Search for the cell housing the specified text and yield its [x, y] center coordinate. 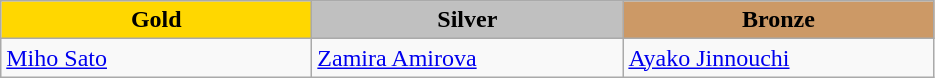
Gold [156, 20]
Zamira Amirova [468, 58]
Silver [468, 20]
Ayako Jinnouchi [778, 58]
Miho Sato [156, 58]
Bronze [778, 20]
